Capture the cell that displays the provided text and extract its [x, y] central coordinate. 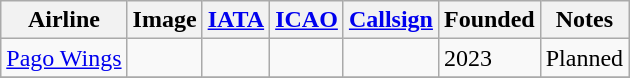
Founded [489, 20]
Airline [64, 20]
Planned [584, 58]
Image [164, 20]
ICAO [307, 20]
Callsign [390, 20]
IATA [236, 20]
2023 [489, 58]
Pago Wings [64, 58]
Notes [584, 20]
